Provide the [x, y] coordinate of the cell's center where the given text is located.  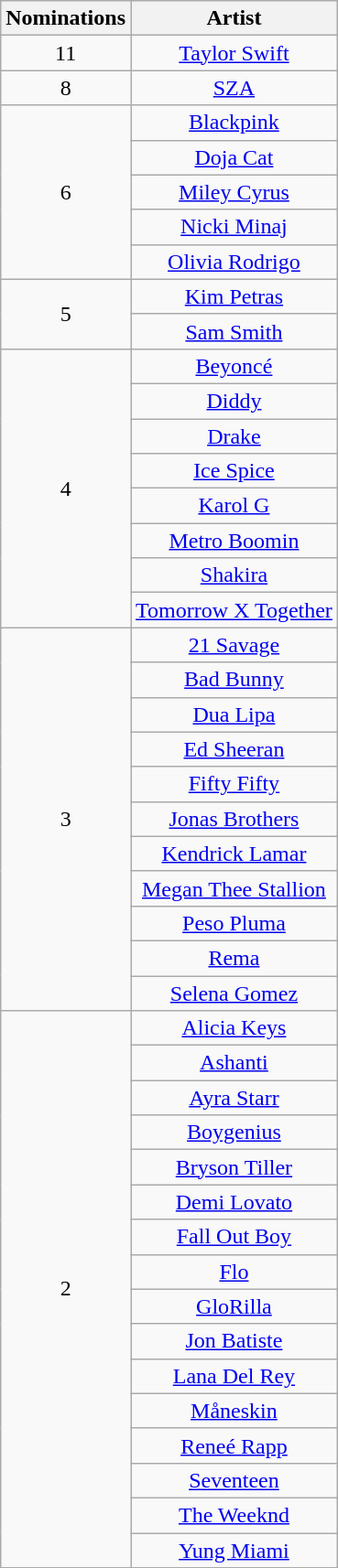
Bad Bunny [234, 680]
Sam Smith [234, 331]
Bryson Tiller [234, 1167]
Artist [234, 18]
Kim Petras [234, 296]
Boygenius [234, 1133]
Dua Lipa [234, 714]
Drake [234, 436]
8 [66, 88]
Ashanti [234, 1063]
Blackpink [234, 123]
Metro Boomin [234, 541]
Seventeen [234, 1480]
Beyoncé [234, 366]
Tomorrow X Together [234, 610]
Rema [234, 958]
Fall Out Boy [234, 1237]
Olivia Rodrigo [234, 262]
5 [66, 314]
Demi Lovato [234, 1202]
Jon Batiste [234, 1341]
6 [66, 192]
Reneé Rapp [234, 1445]
4 [66, 488]
Jonas Brothers [234, 819]
The Weeknd [234, 1515]
SZA [234, 88]
Shakira [234, 575]
Ed Sheeran [234, 749]
Miley Cyrus [234, 192]
GloRilla [234, 1306]
Kendrick Lamar [234, 854]
Nicki Minaj [234, 227]
Karol G [234, 506]
Ayra Starr [234, 1098]
Diddy [234, 401]
21 Savage [234, 645]
Nominations [66, 18]
Peso Pluma [234, 923]
Yung Miami [234, 1551]
3 [66, 820]
Fifty Fifty [234, 784]
2 [66, 1290]
Flo [234, 1272]
Megan Thee Stallion [234, 888]
Lana Del Rey [234, 1376]
Ice Spice [234, 471]
Taylor Swift [234, 53]
Doja Cat [234, 157]
Alicia Keys [234, 1028]
11 [66, 53]
Måneskin [234, 1411]
Selena Gomez [234, 993]
